Scan for the cell matching the given text and deliver its [X, Y] coordinate at center. 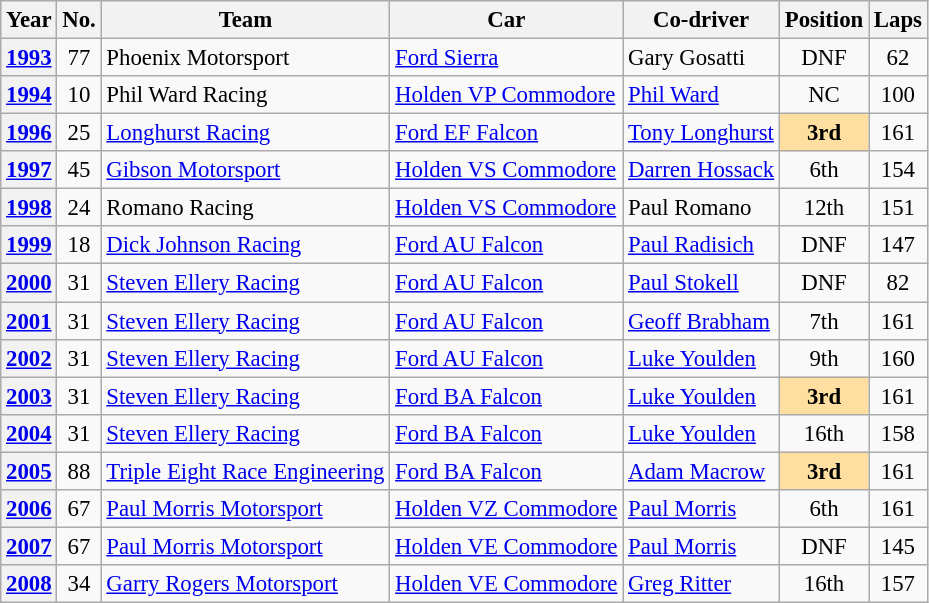
1996 [29, 133]
2005 [29, 471]
24 [79, 208]
Geoff Brabham [702, 321]
2002 [29, 358]
Phil Ward Racing [246, 95]
Laps [898, 20]
Phoenix Motorsport [246, 58]
2006 [29, 509]
Phil Ward [702, 95]
154 [898, 170]
Triple Eight Race Engineering [246, 471]
2004 [29, 433]
1994 [29, 95]
18 [79, 245]
10 [79, 95]
100 [898, 95]
Greg Ritter [702, 584]
82 [898, 283]
2003 [29, 396]
88 [79, 471]
145 [898, 546]
NC [824, 95]
Longhurst Racing [246, 133]
Adam Macrow [702, 471]
Car [506, 20]
147 [898, 245]
Paul Radisich [702, 245]
Ford Sierra [506, 58]
45 [79, 170]
Garry Rogers Motorsport [246, 584]
Team [246, 20]
Ford EF Falcon [506, 133]
Co-driver [702, 20]
Holden VZ Commodore [506, 509]
151 [898, 208]
Position [824, 20]
Year [29, 20]
Paul Stokell [702, 283]
157 [898, 584]
Romano Racing [246, 208]
Dick Johnson Racing [246, 245]
25 [79, 133]
1997 [29, 170]
Gary Gosatti [702, 58]
77 [79, 58]
Tony Longhurst [702, 133]
Gibson Motorsport [246, 170]
Paul Romano [702, 208]
160 [898, 358]
Darren Hossack [702, 170]
34 [79, 584]
2007 [29, 546]
Holden VP Commodore [506, 95]
7th [824, 321]
No. [79, 20]
12th [824, 208]
158 [898, 433]
1993 [29, 58]
2008 [29, 584]
1998 [29, 208]
9th [824, 358]
2001 [29, 321]
2000 [29, 283]
62 [898, 58]
1999 [29, 245]
